Determine the [x, y] coordinate at the center of the cell enclosing the given text.  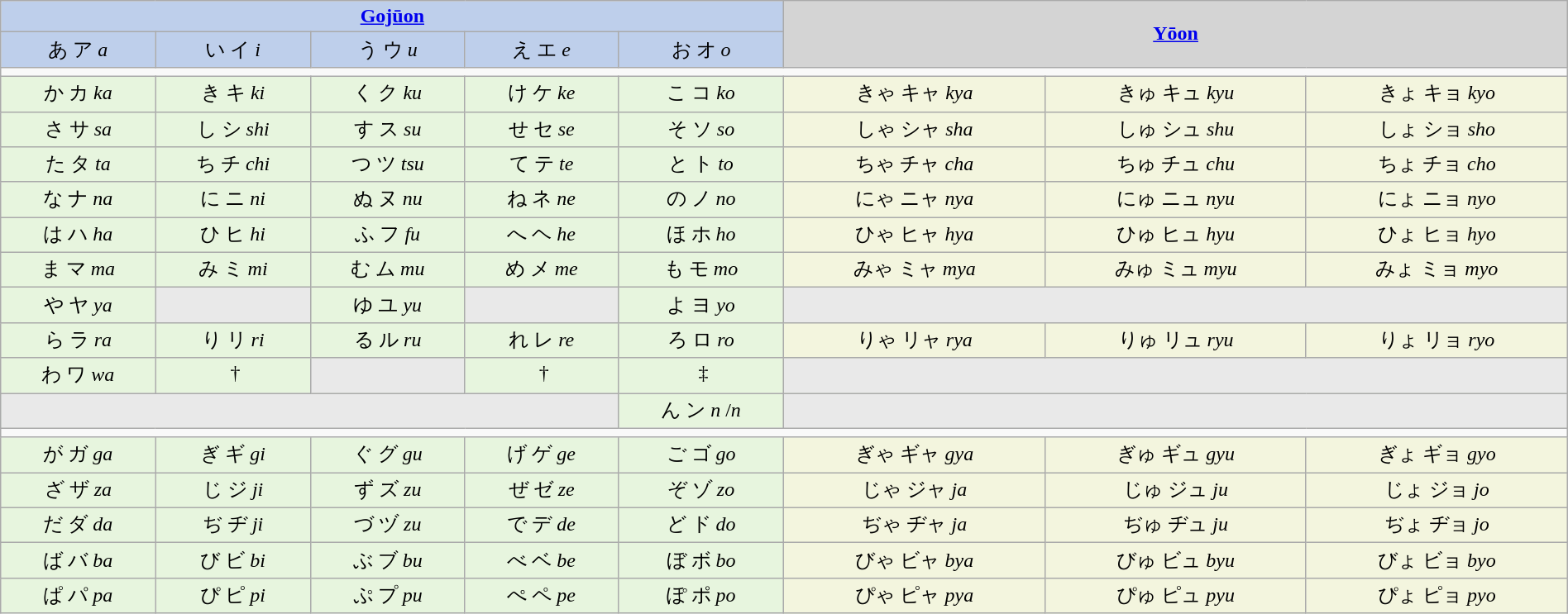
さ サ sa [78, 129]
し シ shi [233, 129]
で デ de [541, 526]
み ミ mi [233, 269]
ひょ ヒョ hyo [1437, 235]
ば バ ba [78, 560]
ぢゃ ヂャ ja [915, 526]
ぺ ペ pe [541, 595]
みゃ ミャ mya [915, 269]
の ノ no [701, 200]
す ス su [387, 129]
びゅ ビュ byu [1176, 560]
ぴょ ピョ pyo [1437, 595]
る ル ru [387, 340]
せ セ se [541, 129]
ぐ グ gu [387, 455]
ぢ ヂ ji [233, 526]
え エ e [541, 50]
は ハ ha [78, 235]
わ ワ wa [78, 375]
しゅ シュ shu [1176, 129]
と ト to [701, 165]
や ヤ ya [78, 306]
ちゃ チャ cha [915, 165]
ちょ チョ cho [1437, 165]
みゅ ミュ myu [1176, 269]
りゅ リュ ryu [1176, 340]
あ ア a [78, 50]
お オ o [701, 50]
しゃ シャ sha [915, 129]
Gojūon [392, 17]
ぎゃ ギャ gya [915, 455]
にゅ ニュ nyu [1176, 200]
みょ ミョ myo [1437, 269]
ぼ ボ bo [701, 560]
き キ ki [233, 94]
‡ [701, 375]
も モ mo [701, 269]
て テ te [541, 165]
きゅ キュ kyu [1176, 94]
ぷ プ pu [387, 595]
ぴ ピ pi [233, 595]
げ ゲ ge [541, 455]
ろ ロ ro [701, 340]
い イ i [233, 50]
け ケ ke [541, 94]
りゃ リャ rya [915, 340]
ふ フ fu [387, 235]
ひゅ ヒュ hyu [1176, 235]
り リ ri [233, 340]
しょ ショ sho [1437, 129]
ち チ chi [233, 165]
へ ヘ he [541, 235]
ぢゅ ヂュ ju [1176, 526]
ぎ ギ gi [233, 455]
りょ リョ ryo [1437, 340]
ゆ ユ yu [387, 306]
びょ ビョ byo [1437, 560]
だ ダ da [78, 526]
ざ ザ za [78, 491]
つ ツ tsu [387, 165]
ん ン n /n [701, 412]
ひゃ ヒャ hya [915, 235]
う ウ u [387, 50]
が ガ ga [78, 455]
ぬ ヌ nu [387, 200]
こ コ ko [701, 94]
ほ ホ ho [701, 235]
ぢょ ヂョ jo [1437, 526]
ぽ ポ po [701, 595]
ご ゴ go [701, 455]
ま マ ma [78, 269]
ぜ ゼ ze [541, 491]
そ ソ so [701, 129]
ちゅ チュ chu [1176, 165]
た タ ta [78, 165]
ぎゅ ギュ gyu [1176, 455]
め メ me [541, 269]
ぴゃ ピャ pya [915, 595]
く ク ku [387, 94]
ず ズ zu [387, 491]
Yōon [1176, 35]
ど ド do [701, 526]
きょ キョ kyo [1437, 94]
ぴゅ ピュ pyu [1176, 595]
にょ ニョ nyo [1437, 200]
じゃ ジャ ja [915, 491]
ら ラ ra [78, 340]
ひ ヒ hi [233, 235]
づ ヅ zu [387, 526]
む ム mu [387, 269]
じゅ ジュ ju [1176, 491]
か カ ka [78, 94]
にゃ ニャ nya [915, 200]
じょ ジョ jo [1437, 491]
ぱ パ pa [78, 595]
ぎょ ギョ gyo [1437, 455]
に ニ ni [233, 200]
べ ベ be [541, 560]
じ ジ ji [233, 491]
び ビ bi [233, 560]
な ナ na [78, 200]
ぞ ゾ zo [701, 491]
ぶ ブ bu [387, 560]
ね ネ ne [541, 200]
れ レ re [541, 340]
きゃ キャ kya [915, 94]
よ ヨ yo [701, 306]
びゃ ビャ bya [915, 560]
